Scan for the cell matching the given text and deliver its [X, Y] coordinate at center. 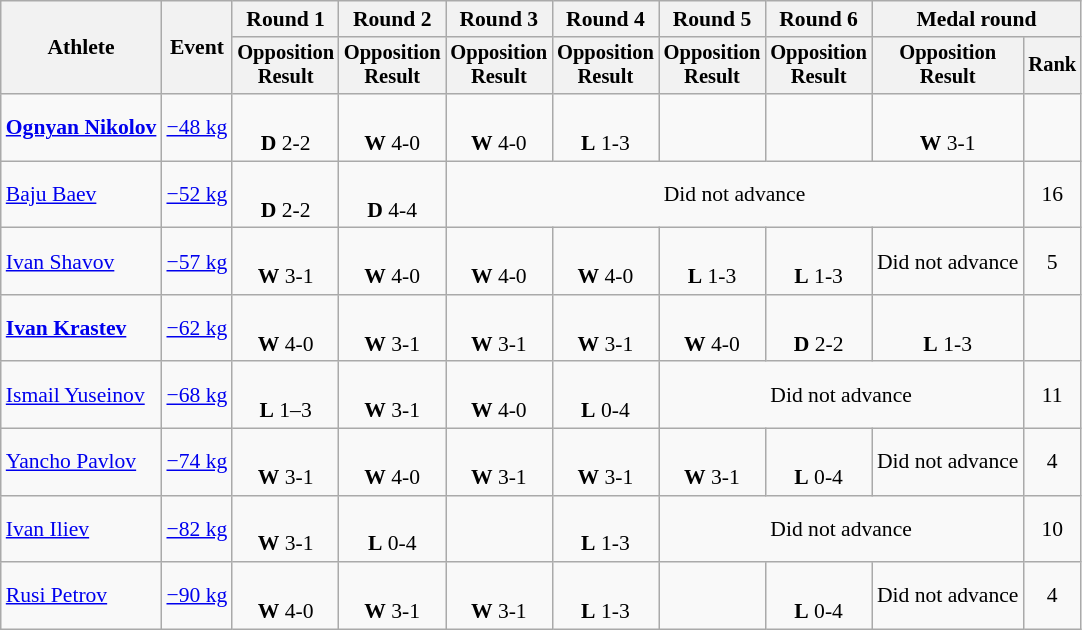
10 [1052, 528]
Ivan Iliev [82, 528]
−52 kg [196, 194]
−62 kg [196, 328]
16 [1052, 194]
5 [1052, 262]
Round 6 [818, 19]
Round 4 [606, 19]
Round 5 [712, 19]
−82 kg [196, 528]
Ismail Yuseinov [82, 396]
Baju Baev [82, 194]
11 [1052, 396]
Round 2 [392, 19]
L 1–3 [286, 396]
Rank [1052, 66]
Ivan Shavov [82, 262]
Event [196, 48]
Ognyan Nikolov [82, 128]
Round 3 [500, 19]
−57 kg [196, 262]
−90 kg [196, 596]
D 4-4 [392, 194]
Yancho Pavlov [82, 462]
Round 1 [286, 19]
−68 kg [196, 396]
−74 kg [196, 462]
Athlete [82, 48]
Medal round [976, 19]
−48 kg [196, 128]
Ivan Krastev [82, 328]
Rusi Petrov [82, 596]
